Locate the cell with the specified text and output its [X, Y] center coordinate. 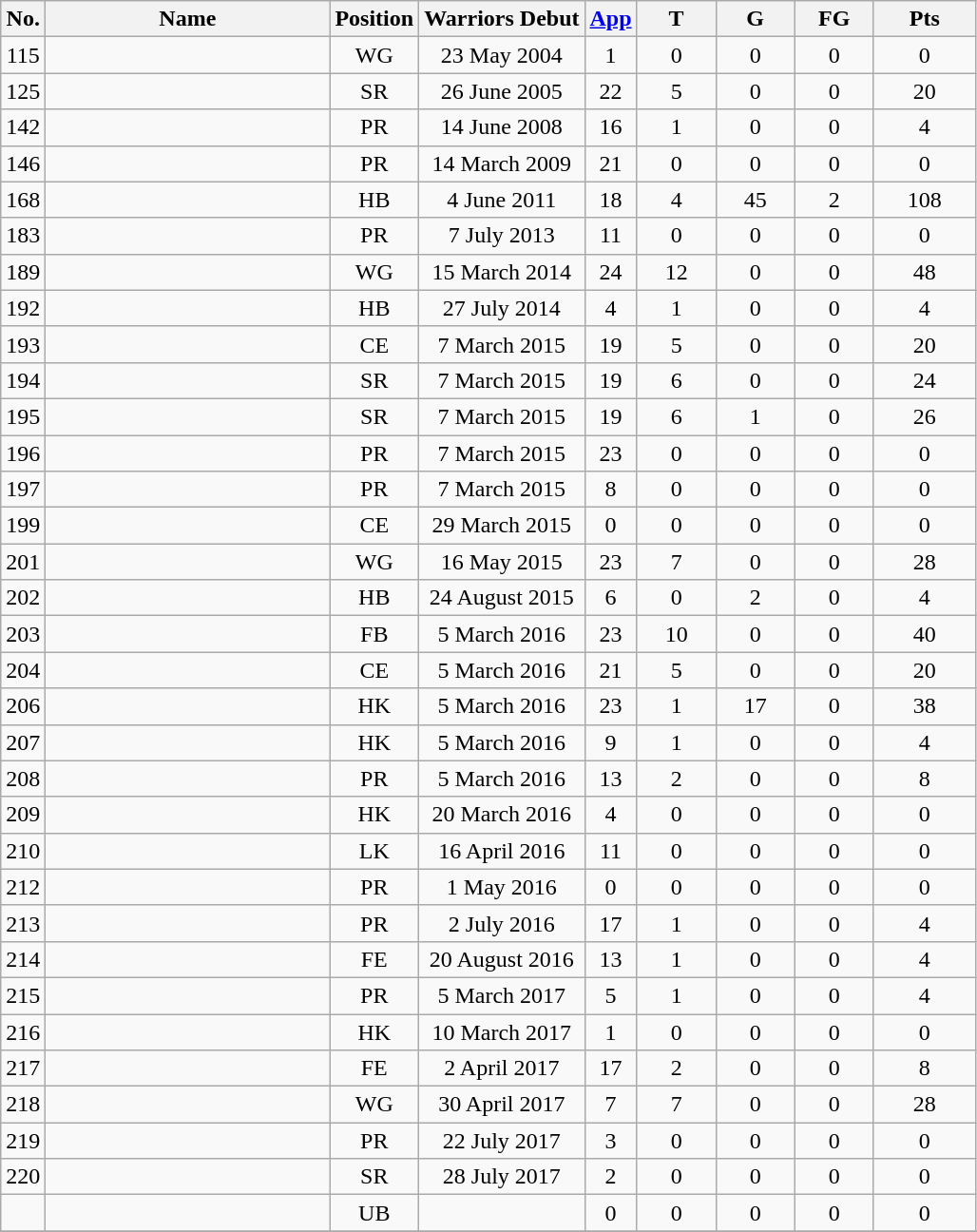
218 [23, 1105]
No. [23, 19]
210 [23, 851]
26 June 2005 [502, 91]
219 [23, 1141]
108 [924, 200]
196 [23, 453]
23 May 2004 [502, 55]
203 [23, 634]
16 April 2016 [502, 851]
202 [23, 598]
189 [23, 272]
3 [610, 1141]
207 [23, 742]
45 [755, 200]
212 [23, 887]
193 [23, 344]
215 [23, 995]
Name [188, 19]
29 March 2015 [502, 526]
10 March 2017 [502, 1031]
209 [23, 815]
28 July 2017 [502, 1177]
216 [23, 1031]
7 July 2013 [502, 236]
38 [924, 706]
168 [23, 200]
30 April 2017 [502, 1105]
FG [834, 19]
214 [23, 959]
24 August 2015 [502, 598]
10 [677, 634]
183 [23, 236]
T [677, 19]
12 [677, 272]
48 [924, 272]
204 [23, 670]
22 July 2017 [502, 1141]
16 [610, 127]
192 [23, 308]
UB [374, 1213]
4 June 2011 [502, 200]
Position [374, 19]
197 [23, 490]
201 [23, 562]
213 [23, 923]
5 March 2017 [502, 995]
18 [610, 200]
FB [374, 634]
15 March 2014 [502, 272]
1 May 2016 [502, 887]
142 [23, 127]
217 [23, 1068]
Warriors Debut [502, 19]
40 [924, 634]
208 [23, 779]
LK [374, 851]
App [610, 19]
14 March 2009 [502, 164]
9 [610, 742]
195 [23, 416]
20 August 2016 [502, 959]
2 April 2017 [502, 1068]
206 [23, 706]
115 [23, 55]
26 [924, 416]
G [755, 19]
125 [23, 91]
146 [23, 164]
14 June 2008 [502, 127]
16 May 2015 [502, 562]
199 [23, 526]
Pts [924, 19]
194 [23, 380]
20 March 2016 [502, 815]
22 [610, 91]
220 [23, 1177]
27 July 2014 [502, 308]
2 July 2016 [502, 923]
